Provide the (x, y) coordinate of the cell's center where the given text is located.  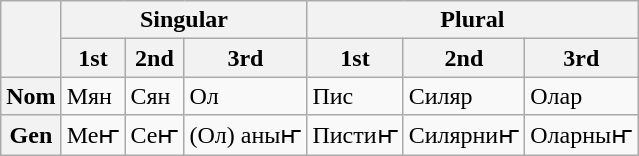
Plural (472, 20)
Singular (184, 20)
Пис (355, 96)
Пистиҥ (355, 135)
Сян (154, 96)
Ол (246, 96)
Gen (31, 135)
Оларныҥ (582, 135)
(Ол) аныҥ (246, 135)
Меҥ (93, 135)
Сеҥ (154, 135)
Силярниҥ (464, 135)
Силяр (464, 96)
Олар (582, 96)
Мян (93, 96)
Nom (31, 96)
